Identify which cell holds the provided text, then report its [X, Y] central coordinate. 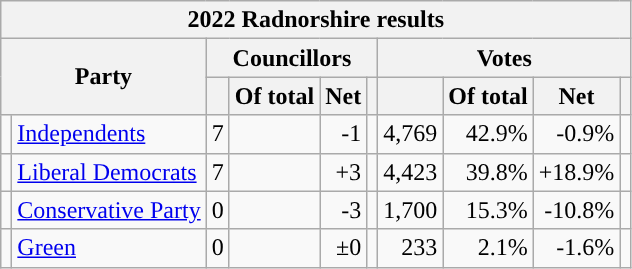
-3 [344, 210]
Councillors [292, 58]
Votes [504, 58]
42.9% [488, 134]
Conservative Party [109, 210]
4,423 [410, 172]
+3 [344, 172]
-0.9% [576, 134]
±0 [344, 248]
Party [104, 77]
1,700 [410, 210]
15.3% [488, 210]
-1 [344, 134]
Independents [109, 134]
2022 Radnorshire results [316, 20]
233 [410, 248]
39.8% [488, 172]
-10.8% [576, 210]
2.1% [488, 248]
Liberal Democrats [109, 172]
+18.9% [576, 172]
4,769 [410, 134]
Green [109, 248]
-1.6% [576, 248]
